Locate the cell with the specified text and output its (x, y) center coordinate. 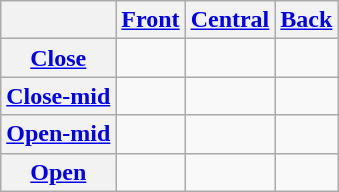
Central (230, 20)
Close (58, 58)
Open-mid (58, 134)
Back (306, 20)
Close-mid (58, 96)
Open (58, 172)
Front (150, 20)
